Find where the given text appears and provide that cell's center as [X, Y] coordinate. 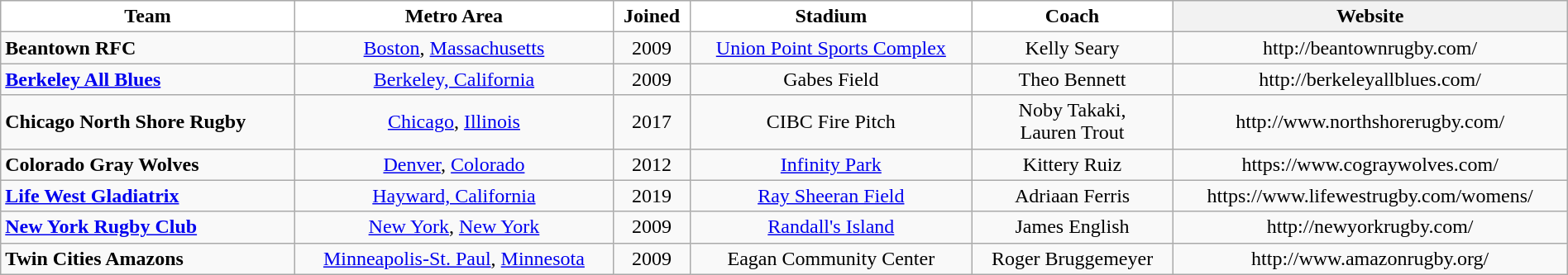
Beantown RFC [148, 48]
2017 [652, 122]
http://berkeleyallblues.com/ [1370, 79]
Eagan Community Center [831, 258]
Kittery Ruiz [1072, 164]
Theo Bennett [1072, 79]
Life West Gladiatrix [148, 196]
Joined [652, 17]
http://www.northshorerugby.com/ [1370, 122]
New York Rugby Club [148, 227]
Berkeley All Blues [148, 79]
Gabes Field [831, 79]
Colorado Gray Wolves [148, 164]
Noby Takaki,Lauren Trout [1072, 122]
http://www.amazonrugby.org/ [1370, 258]
http://beantownrugby.com/ [1370, 48]
Denver, Colorado [453, 164]
Roger Bruggemeyer [1072, 258]
Chicago, Illinois [453, 122]
Chicago North Shore Rugby [148, 122]
2012 [652, 164]
Website [1370, 17]
Kelly Seary [1072, 48]
Metro Area [453, 17]
Adriaan Ferris [1072, 196]
Union Point Sports Complex [831, 48]
New York, New York [453, 227]
Infinity Park [831, 164]
https://www.lifewestrugby.com/womens/ [1370, 196]
Hayward, California [453, 196]
http://newyorkrugby.com/ [1370, 227]
Twin Cities Amazons [148, 258]
Minneapolis-St. Paul, Minnesota [453, 258]
James English [1072, 227]
Boston, Massachusetts [453, 48]
https://www.cograywolves.com/ [1370, 164]
CIBC Fire Pitch [831, 122]
Ray Sheeran Field [831, 196]
Team [148, 17]
2019 [652, 196]
Stadium [831, 17]
Coach [1072, 17]
Berkeley, California [453, 79]
Randall's Island [831, 227]
